Pinpoint the cell where the given text exists, returning its (X, Y) midpoint coordinate. 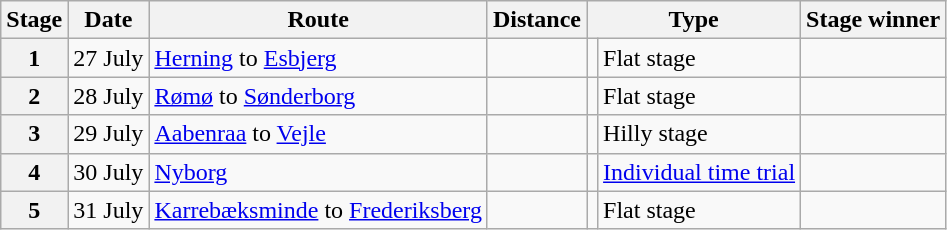
Karrebæksminde to Frederiksberg (318, 210)
Aabenraa to Vejle (318, 134)
2 (34, 96)
4 (34, 172)
5 (34, 210)
Type (693, 20)
27 July (108, 58)
Hilly stage (700, 134)
Stage winner (874, 20)
Date (108, 20)
Herning to Esbjerg (318, 58)
31 July (108, 210)
3 (34, 134)
30 July (108, 172)
Distance (536, 20)
Route (318, 20)
28 July (108, 96)
Individual time trial (700, 172)
1 (34, 58)
29 July (108, 134)
Rømø to Sønderborg (318, 96)
Nyborg (318, 172)
Stage (34, 20)
